Capture the cell that displays the provided text and extract its (X, Y) central coordinate. 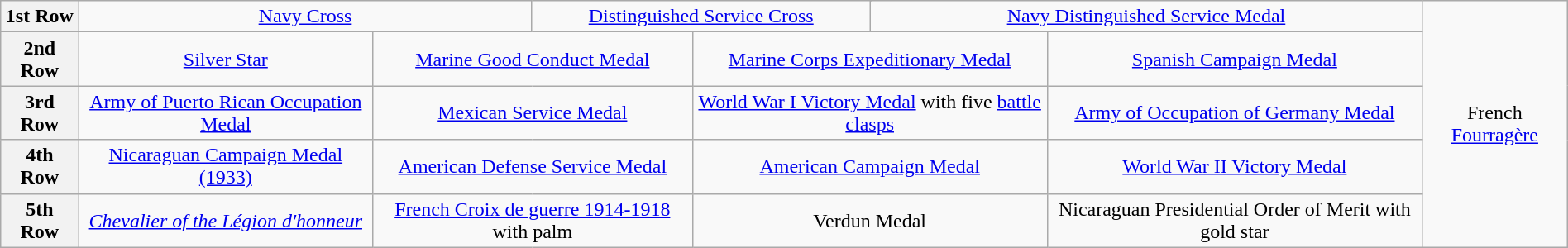
Chevalier of the Légion d'honneur (226, 220)
Silver Star (226, 60)
1st Row (40, 17)
Mexican Service Medal (533, 112)
Distinguished Service Cross (701, 17)
Navy Cross (305, 17)
Marine Good Conduct Medal (533, 60)
Army of Puerto Rican Occupation Medal (226, 112)
4th Row (40, 167)
American Defense Service Medal (533, 167)
Verdun Medal (870, 220)
Marine Corps Expeditionary Medal (870, 60)
World War I Victory Medal with five battle clasps (870, 112)
2nd Row (40, 60)
3rd Row (40, 112)
World War II Victory Medal (1234, 167)
Army of Occupation of Germany Medal (1234, 112)
Nicaraguan Campaign Medal (1933) (226, 167)
French Fourragère (1494, 124)
American Campaign Medal (870, 167)
French Croix de guerre 1914-1918 with palm (533, 220)
Navy Distinguished Service Medal (1146, 17)
Nicaraguan Presidential Order of Merit with gold star (1234, 220)
5th Row (40, 220)
Spanish Campaign Medal (1234, 60)
